Locate the cell with the specified text and output its (X, Y) center coordinate. 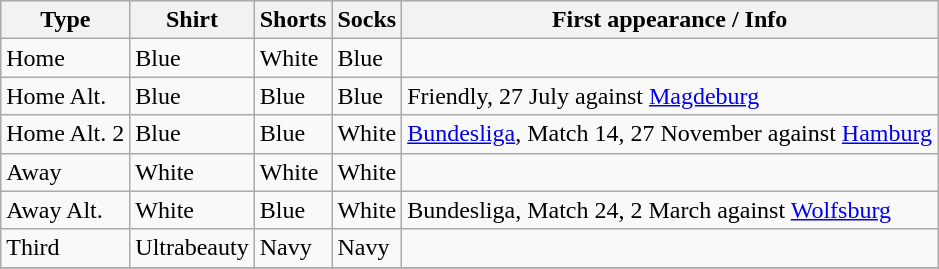
Bundesliga, Match 24, 2 March against Wolfsburg (670, 210)
Shirt (192, 20)
Away Alt. (66, 210)
Shorts (293, 20)
First appearance / Info (670, 20)
Ultrabeauty (192, 248)
Bundesliga, Match 14, 27 November against Hamburg (670, 134)
Away (66, 172)
Type (66, 20)
Home Alt. (66, 96)
Home Alt. 2 (66, 134)
Socks (367, 20)
Home (66, 58)
Friendly, 27 July against Magdeburg (670, 96)
Third (66, 248)
